Search for the cell housing the specified text and yield its [X, Y] center coordinate. 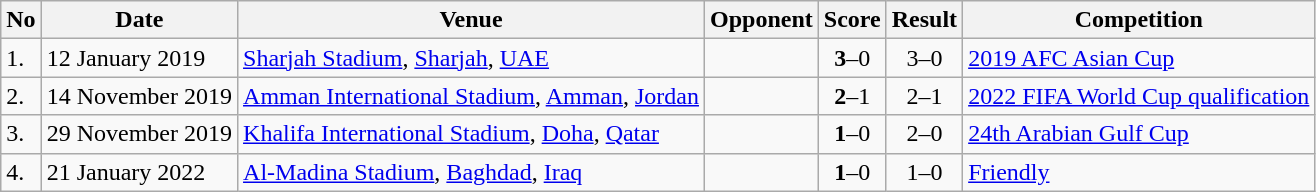
Competition [1139, 20]
No [21, 20]
3. [21, 134]
Al-Madina Stadium, Baghdad, Iraq [472, 172]
4. [21, 172]
21 January 2022 [139, 172]
2019 AFC Asian Cup [1139, 58]
Score [852, 20]
Amman International Stadium, Amman, Jordan [472, 96]
Friendly [1139, 172]
29 November 2019 [139, 134]
12 January 2019 [139, 58]
Opponent [762, 20]
2. [21, 96]
Khalifa International Stadium, Doha, Qatar [472, 134]
Date [139, 20]
2022 FIFA World Cup qualification [1139, 96]
Result [924, 20]
Sharjah Stadium, Sharjah, UAE [472, 58]
14 November 2019 [139, 96]
Venue [472, 20]
1. [21, 58]
2–0 [924, 134]
24th Arabian Gulf Cup [1139, 134]
